Identify which cell holds the provided text, then report its (x, y) central coordinate. 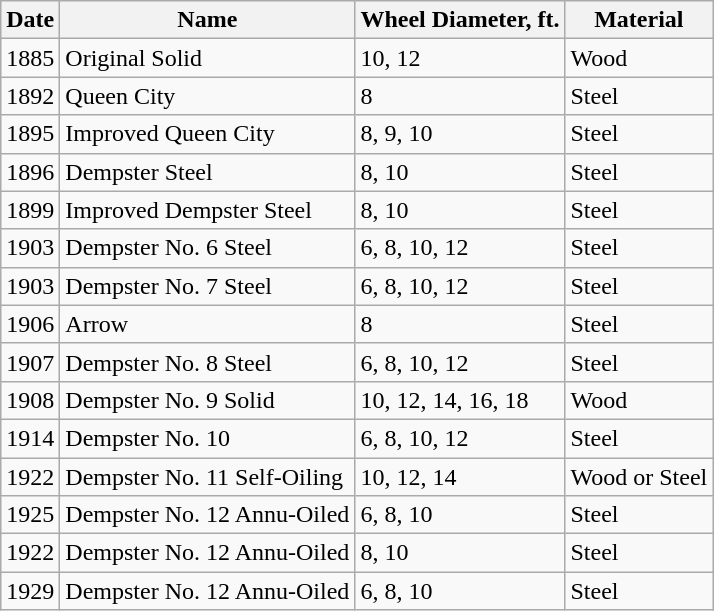
10, 12, 14 (460, 477)
1929 (30, 591)
Dempster No. 10 (208, 438)
1907 (30, 362)
Original Solid (208, 58)
Dempster No. 8 Steel (208, 362)
Name (208, 20)
10, 12, 14, 16, 18 (460, 400)
Queen City (208, 96)
Wheel Diameter, ft. (460, 20)
Improved Queen City (208, 134)
1896 (30, 172)
1895 (30, 134)
Dempster No. 11 Self-Oiling (208, 477)
1925 (30, 515)
1892 (30, 96)
10, 12 (460, 58)
Date (30, 20)
Dempster No. 7 Steel (208, 286)
Dempster Steel (208, 172)
8, 9, 10 (460, 134)
Material (639, 20)
1885 (30, 58)
Wood or Steel (639, 477)
1914 (30, 438)
1906 (30, 324)
Improved Dempster Steel (208, 210)
Dempster No. 9 Solid (208, 400)
Dempster No. 6 Steel (208, 248)
1899 (30, 210)
Arrow (208, 324)
1908 (30, 400)
